Provide the [x, y] coordinate of the cell's center where the given text is located.  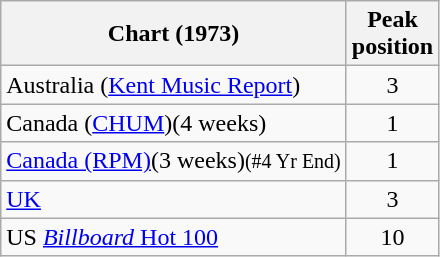
Chart (1973) [174, 34]
US Billboard Hot 100 [174, 237]
UK [174, 199]
Peakposition [392, 34]
Australia (Kent Music Report) [174, 85]
Canada (RPM)(3 weeks)(#4 Yr End) [174, 161]
Canada (CHUM)(4 weeks) [174, 123]
10 [392, 237]
